Return the (x, y) coordinate for the center point of the cell that contains the specified text.  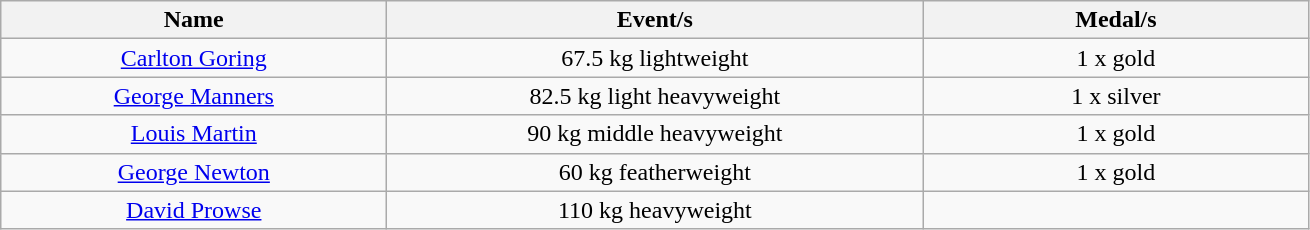
110 kg heavyweight (655, 210)
60 kg featherweight (655, 172)
Louis Martin (194, 134)
George Newton (194, 172)
Medal/s (1116, 20)
1 x silver (1116, 96)
Name (194, 20)
82.5 kg light heavyweight (655, 96)
90 kg middle heavyweight (655, 134)
Event/s (655, 20)
Carlton Goring (194, 58)
67.5 kg lightweight (655, 58)
George Manners (194, 96)
David Prowse (194, 210)
